Return the (X, Y) coordinate for the center point of the cell that contains the specified text.  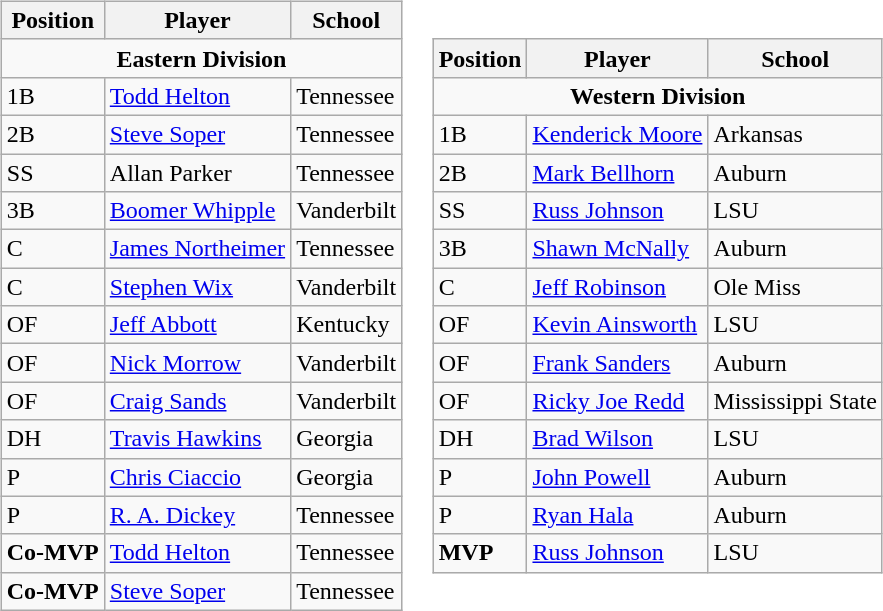
Frank Sanders (618, 363)
Allan Parker (197, 173)
Kevin Ainsworth (618, 325)
Travis Hawkins (197, 439)
Eastern Division (201, 58)
Craig Sands (197, 401)
R. A. Dickey (197, 515)
Boomer Whipple (197, 211)
Jeff Abbott (197, 325)
Ricky Joe Redd (618, 401)
Shawn McNally (618, 249)
Arkansas (795, 134)
James Northeimer (197, 249)
Jeff Robinson (618, 287)
Kentucky (346, 325)
John Powell (618, 477)
Brad Wilson (618, 439)
Stephen Wix (197, 287)
Western Division (658, 96)
Ryan Hala (618, 515)
Nick Morrow (197, 363)
MVP (480, 553)
Kenderick Moore (618, 134)
Mark Bellhorn (618, 173)
Mississippi State (795, 401)
Chris Ciaccio (197, 477)
Ole Miss (795, 287)
